Scan for the cell matching the given text and deliver its (x, y) coordinate at center. 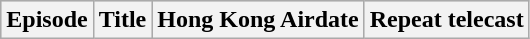
Episode (47, 20)
Hong Kong Airdate (258, 20)
Title (122, 20)
Repeat telecast (446, 20)
